Scan for the cell matching the given text and deliver its [x, y] coordinate at center. 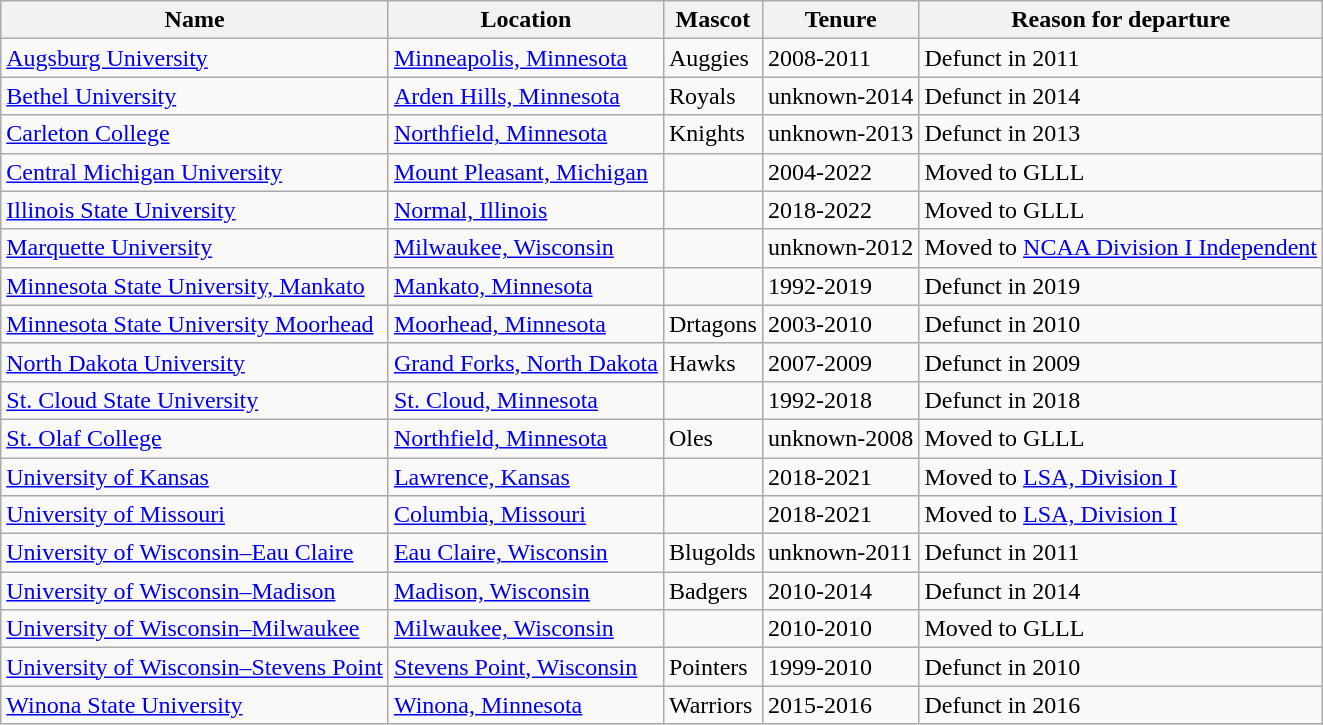
Moved to NCAA Division I Independent [1121, 248]
Mount Pleasant, Michigan [526, 172]
2010-2010 [840, 629]
Badgers [712, 591]
University of Kansas [195, 477]
St. Cloud, Minnesota [526, 400]
Stevens Point, Wisconsin [526, 667]
University of Wisconsin–Milwaukee [195, 629]
University of Wisconsin–Eau Claire [195, 553]
Bethel University [195, 96]
Mankato, Minnesota [526, 286]
unknown-2011 [840, 553]
Oles [712, 438]
Carleton College [195, 134]
Auggies [712, 58]
Madison, Wisconsin [526, 591]
Lawrence, Kansas [526, 477]
Arden Hills, Minnesota [526, 96]
2008-2011 [840, 58]
unknown-2008 [840, 438]
Tenure [840, 20]
Blugolds [712, 553]
Illinois State University [195, 210]
Columbia, Missouri [526, 515]
1992-2018 [840, 400]
unknown-2014 [840, 96]
unknown-2013 [840, 134]
Defunct in 2018 [1121, 400]
University of Wisconsin–Stevens Point [195, 667]
Minnesota State University, Mankato [195, 286]
1992-2019 [840, 286]
1999-2010 [840, 667]
Location [526, 20]
Knights [712, 134]
University of Missouri [195, 515]
Winona State University [195, 705]
Marquette University [195, 248]
2018-2022 [840, 210]
Eau Claire, Wisconsin [526, 553]
Normal, Illinois [526, 210]
Royals [712, 96]
Pointers [712, 667]
Central Michigan University [195, 172]
unknown-2012 [840, 248]
Warriors [712, 705]
Name [195, 20]
Minnesota State University Moorhead [195, 324]
2010-2014 [840, 591]
Augsburg University [195, 58]
2003-2010 [840, 324]
Defunct in 2019 [1121, 286]
Defunct in 2016 [1121, 705]
Reason for departure [1121, 20]
Minneapolis, Minnesota [526, 58]
Grand Forks, North Dakota [526, 362]
Defunct in 2013 [1121, 134]
University of Wisconsin–Madison [195, 591]
Winona, Minnesota [526, 705]
2004-2022 [840, 172]
Defunct in 2009 [1121, 362]
Hawks [712, 362]
2015-2016 [840, 705]
2007-2009 [840, 362]
St. Cloud State University [195, 400]
North Dakota University [195, 362]
Moorhead, Minnesota [526, 324]
Drtagons [712, 324]
Mascot [712, 20]
St. Olaf College [195, 438]
